Extract the [X, Y] coordinate from the center of the cell holding the provided text.  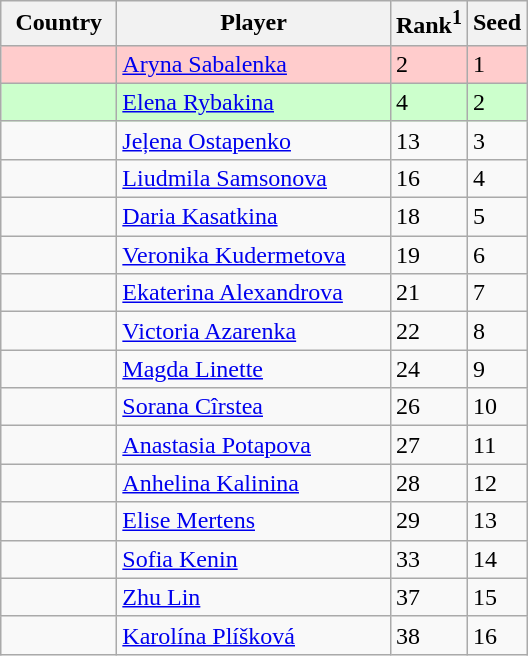
6 [496, 255]
Aryna Sabalenka [254, 64]
29 [428, 521]
Elise Mertens [254, 521]
Karolína Plíšková [254, 635]
Magda Linette [254, 369]
Zhu Lin [254, 597]
1 [496, 64]
Veronika Kudermetova [254, 255]
8 [496, 331]
21 [428, 293]
Rank1 [428, 24]
Elena Rybakina [254, 102]
37 [428, 597]
Sofia Kenin [254, 559]
9 [496, 369]
5 [496, 217]
10 [496, 407]
Country [59, 24]
22 [428, 331]
11 [496, 445]
Ekaterina Alexandrova [254, 293]
3 [496, 140]
Liudmila Samsonova [254, 178]
38 [428, 635]
Anhelina Kalinina [254, 483]
7 [496, 293]
18 [428, 217]
Player [254, 24]
24 [428, 369]
Sorana Cîrstea [254, 407]
Jeļena Ostapenko [254, 140]
Daria Kasatkina [254, 217]
19 [428, 255]
33 [428, 559]
28 [428, 483]
Anastasia Potapova [254, 445]
12 [496, 483]
26 [428, 407]
27 [428, 445]
Seed [496, 24]
14 [496, 559]
Victoria Azarenka [254, 331]
15 [496, 597]
